For the text-containing cell, return its midpoint in (x, y) coordinate format. 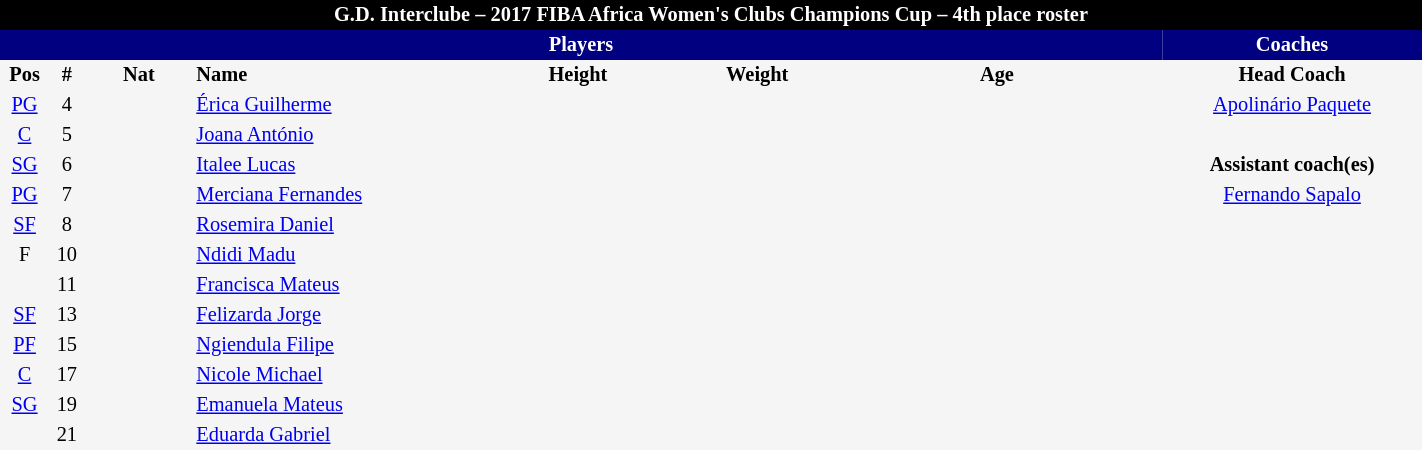
6 (66, 165)
Italee Lucas (333, 165)
Coaches (1292, 45)
21 (66, 435)
Height (578, 75)
Weight (758, 75)
Name (333, 75)
Head Coach (1292, 75)
# (66, 75)
10 (66, 255)
Ndidi Madu (333, 255)
Ngiendula Filipe (333, 345)
Apolinário Paquete (1292, 105)
F (24, 255)
4 (66, 105)
8 (66, 225)
19 (66, 405)
7 (66, 195)
Merciana Fernandes (333, 195)
5 (66, 135)
11 (66, 285)
17 (66, 375)
Francisca Mateus (333, 285)
15 (66, 345)
Felizarda Jorge (333, 315)
Fernando Sapalo (1292, 195)
13 (66, 315)
Pos (24, 75)
Érica Guilherme (333, 105)
G.D. Interclube – 2017 FIBA Africa Women's Clubs Champions Cup – 4th place roster (711, 15)
Rosemira Daniel (333, 225)
Eduarda Gabriel (333, 435)
Emanuela Mateus (333, 405)
Assistant coach(es) (1292, 165)
Nicole Michael (333, 375)
Joana António (333, 135)
PF (24, 345)
Nat (140, 75)
Players (581, 45)
Age (997, 75)
